Determine the (X, Y) coordinate at the center of the cell enclosing the given text.  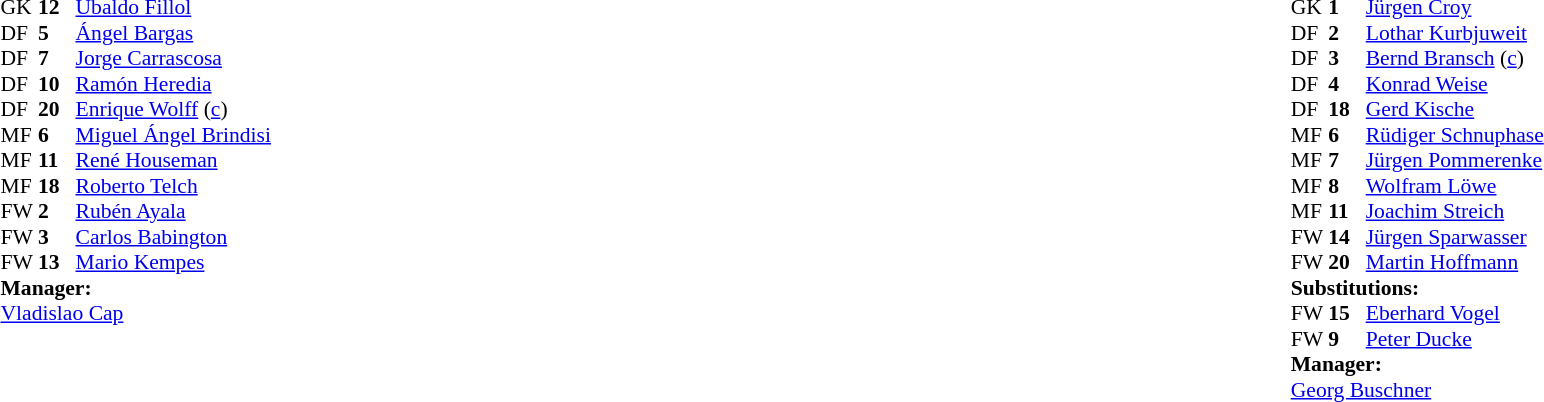
Joachim Streich (1455, 211)
Miguel Ángel Brindisi (174, 135)
Wolfram Löwe (1455, 186)
Peter Ducke (1455, 339)
Lothar Kurbjuweit (1455, 33)
Ángel Bargas (174, 33)
10 (57, 84)
5 (57, 33)
Martin Hoffmann (1455, 263)
15 (1347, 313)
9 (1347, 339)
Ramón Heredia (174, 84)
Eberhard Vogel (1455, 313)
4 (1347, 84)
René Houseman (174, 161)
Vladislao Cap (135, 313)
Rüdiger Schnuphase (1455, 135)
8 (1347, 186)
Roberto Telch (174, 186)
Rubén Ayala (174, 211)
13 (57, 263)
Jorge Carrascosa (174, 59)
Mario Kempes (174, 263)
Jürgen Sparwasser (1455, 237)
Enrique Wolff (c) (174, 109)
Jürgen Pommerenke (1455, 161)
Konrad Weise (1455, 84)
Gerd Kische (1455, 109)
Substitutions: (1418, 288)
Carlos Babington (174, 237)
14 (1347, 237)
Bernd Bransch (c) (1455, 59)
